Extract the [x, y] coordinate from the center of the cell holding the provided text.  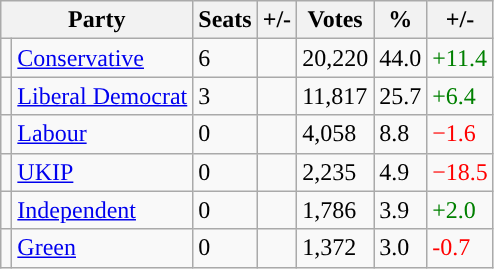
+6.4 [460, 96]
Votes [336, 20]
% [400, 20]
−18.5 [460, 172]
Seats [225, 20]
Labour [102, 134]
20,220 [336, 58]
3.0 [400, 248]
11,817 [336, 96]
Conservative [102, 58]
−1.6 [460, 134]
UKIP [102, 172]
Party [97, 20]
2,235 [336, 172]
4.9 [400, 172]
1,372 [336, 248]
Independent [102, 210]
3.9 [400, 210]
44.0 [400, 58]
Liberal Democrat [102, 96]
8.8 [400, 134]
6 [225, 58]
+11.4 [460, 58]
1,786 [336, 210]
3 [225, 96]
+2.0 [460, 210]
4,058 [336, 134]
25.7 [400, 96]
-0.7 [460, 248]
Green [102, 248]
